Determine the (x, y) coordinate at the center of the cell enclosing the given text.  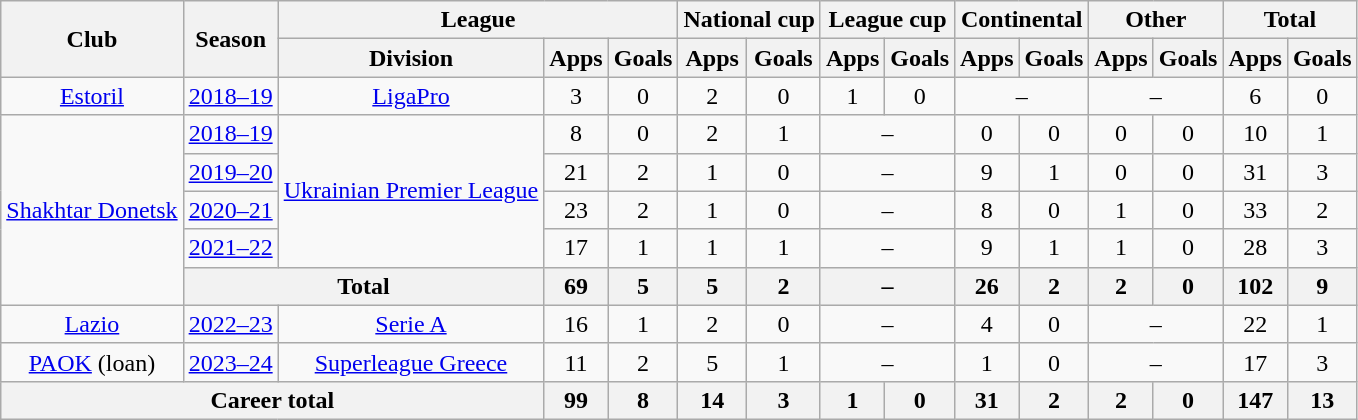
2021–22 (230, 248)
League cup (887, 20)
6 (1255, 96)
102 (1255, 286)
2023–24 (230, 362)
LigaPro (411, 96)
Estoril (92, 96)
23 (576, 210)
11 (576, 362)
Season (230, 39)
Lazio (92, 324)
Serie A (411, 324)
PAOK (loan) (92, 362)
Ukrainian Premier League (411, 191)
28 (1255, 248)
22 (1255, 324)
33 (1255, 210)
69 (576, 286)
4 (987, 324)
Superleague Greece (411, 362)
99 (576, 400)
Club (92, 39)
2020–21 (230, 210)
National cup (749, 20)
Division (411, 58)
21 (576, 172)
2022–23 (230, 324)
2019–20 (230, 172)
147 (1255, 400)
14 (712, 400)
League (478, 20)
13 (1322, 400)
Career total (272, 400)
Other (1156, 20)
Shakhtar Donetsk (92, 210)
26 (987, 286)
10 (1255, 134)
Continental (1022, 20)
16 (576, 324)
